Detect which cell encompasses the target text, then output its (x, y) center coordinate. 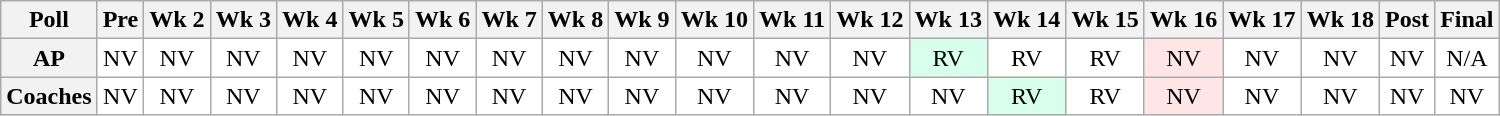
Wk 4 (310, 20)
Wk 6 (442, 20)
Wk 2 (177, 20)
Wk 14 (1026, 20)
N/A (1467, 58)
Final (1467, 20)
Post (1408, 20)
Wk 11 (792, 20)
Wk 16 (1183, 20)
Wk 10 (714, 20)
Coaches (49, 96)
Wk 13 (948, 20)
Wk 7 (509, 20)
Wk 17 (1262, 20)
Wk 8 (575, 20)
Poll (49, 20)
Wk 18 (1340, 20)
AP (49, 58)
Wk 3 (243, 20)
Wk 5 (376, 20)
Pre (120, 20)
Wk 9 (642, 20)
Wk 15 (1105, 20)
Wk 12 (870, 20)
